Provide the (X, Y) coordinate of the cell's center where the given text is located.  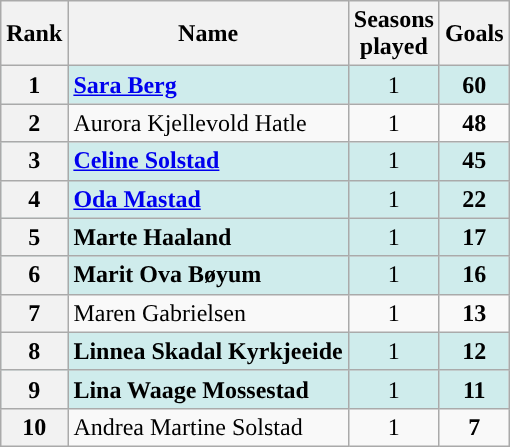
6 (34, 275)
8 (34, 351)
Name (208, 34)
Andrea Martine Solstad (208, 427)
Maren Gabrielsen (208, 313)
60 (474, 85)
Seasonsplayed (394, 34)
Goals (474, 34)
Rank (34, 34)
5 (34, 237)
22 (474, 199)
13 (474, 313)
17 (474, 237)
Lina Waage Mossestad (208, 389)
9 (34, 389)
3 (34, 161)
Marte Haaland (208, 237)
Sara Berg (208, 85)
2 (34, 123)
Celine Solstad (208, 161)
48 (474, 123)
Marit Ova Bøyum (208, 275)
Linnea Skadal Kyrkjeeide (208, 351)
Aurora Kjellevold Hatle (208, 123)
45 (474, 161)
Oda Mastad (208, 199)
12 (474, 351)
11 (474, 389)
4 (34, 199)
10 (34, 427)
16 (474, 275)
